Scan for the cell matching the given text and deliver its [X, Y] coordinate at center. 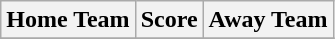
Home Team [68, 20]
Away Team [268, 20]
Score [169, 20]
